Search for the cell housing the specified text and yield its [X, Y] center coordinate. 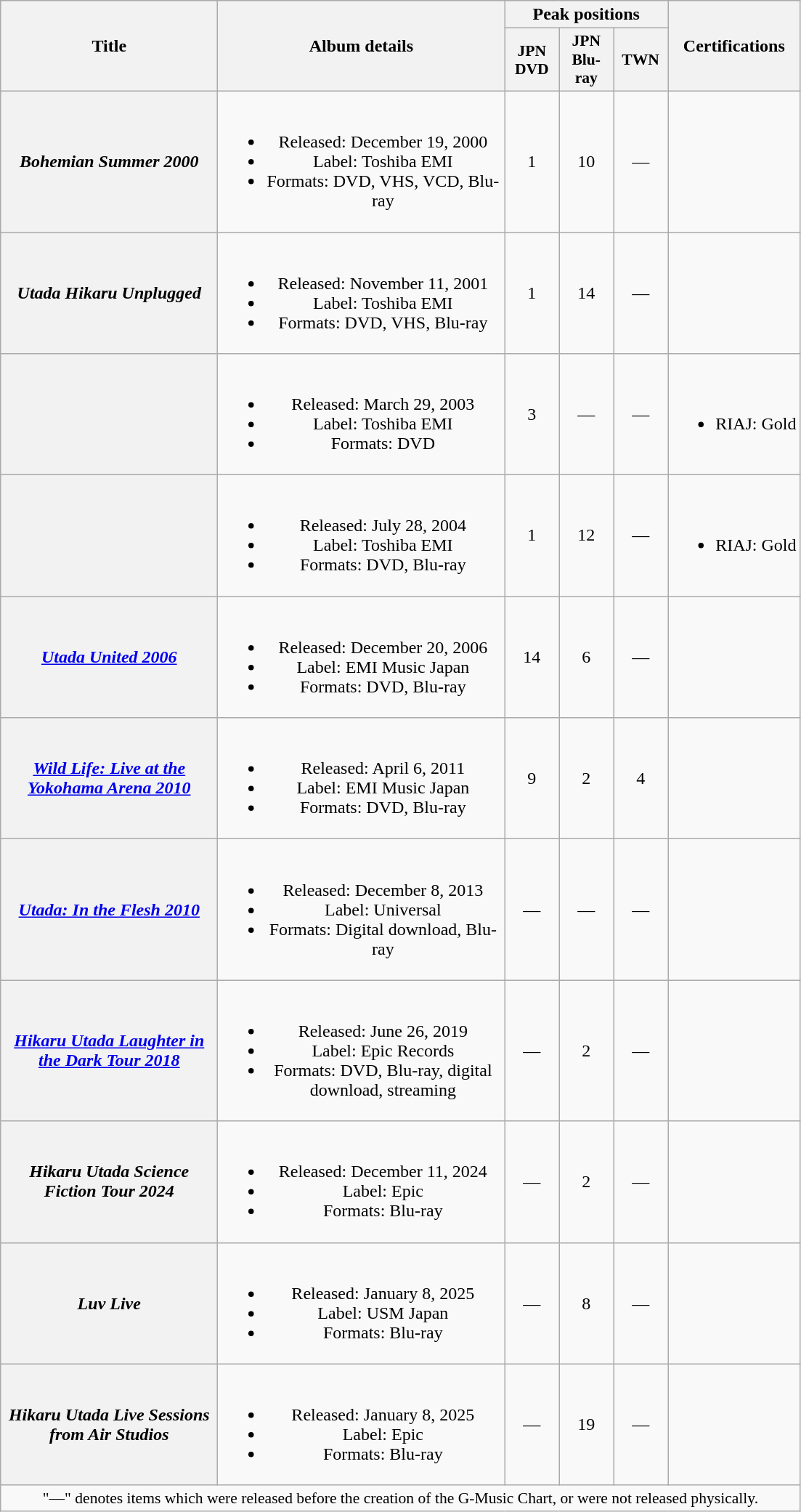
Album details [362, 47]
Released: April 6, 2011Label: EMI Music JapanFormats: DVD, Blu-ray [362, 779]
"—" denotes items which were released before the creation of the G-Music Chart, or were not released physically. [401, 1498]
10 [587, 161]
Wild Life: Live at the Yokohama Arena 2010 [109, 779]
Title [109, 47]
Certifications [734, 47]
Released: November 11, 2001Label: Toshiba EMIFormats: DVD, VHS, Blu-ray [362, 294]
Luv Live [109, 1303]
Released: December 20, 2006Label: EMI Music JapanFormats: DVD, Blu-ray [362, 657]
Hikaru Utada Laughter in the Dark Tour 2018 [109, 1051]
Released: June 26, 2019Label: Epic RecordsFormats: DVD, Blu-ray, digital download, streaming [362, 1051]
Released: July 28, 2004Label: Toshiba EMIFormats: DVD, Blu-ray [362, 536]
Released: January 8, 2025Label: USM JapanFormats: Blu-ray [362, 1303]
19 [587, 1424]
3 [532, 414]
9 [532, 779]
JPN Blu-ray [587, 60]
Utada United 2006 [109, 657]
8 [587, 1303]
Utada: In the Flesh 2010 [109, 910]
12 [587, 536]
Bohemian Summer 2000 [109, 161]
Released: March 29, 2003Label: Toshiba EMIFormats: DVD [362, 414]
Hikaru Utada Live Sessions from Air Studios [109, 1424]
Released: December 11, 2024Label: EpicFormats: Blu-ray [362, 1181]
Peak positions [587, 15]
Hikaru Utada Science Fiction Tour 2024 [109, 1181]
Released: January 8, 2025Label: EpicFormats: Blu-ray [362, 1424]
6 [587, 657]
Released: December 8, 2013Label: UniversalFormats: Digital download, Blu-ray [362, 910]
JPN DVD [532, 60]
Utada Hikaru Unplugged [109, 294]
4 [641, 779]
Released: December 19, 2000Label: Toshiba EMIFormats: DVD, VHS, VCD, Blu-ray [362, 161]
TWN [641, 60]
